For the text-containing cell, return its midpoint in [X, Y] coordinate format. 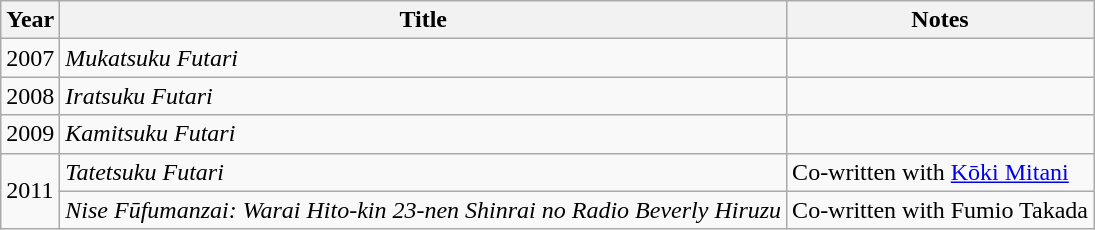
Year [30, 20]
Co-written with Kōki Mitani [940, 172]
Tatetsuku Futari [424, 172]
Iratsuku Futari [424, 96]
Title [424, 20]
Notes [940, 20]
Nise Fūfumanzai: Warai Hito-kin 23-nen Shinrai no Radio Beverly Hiruzu [424, 210]
Co-written with Fumio Takada [940, 210]
2008 [30, 96]
Mukatsuku Futari [424, 58]
2009 [30, 134]
Kamitsuku Futari [424, 134]
2007 [30, 58]
2011 [30, 191]
